For the text-containing cell, return its midpoint in [x, y] coordinate format. 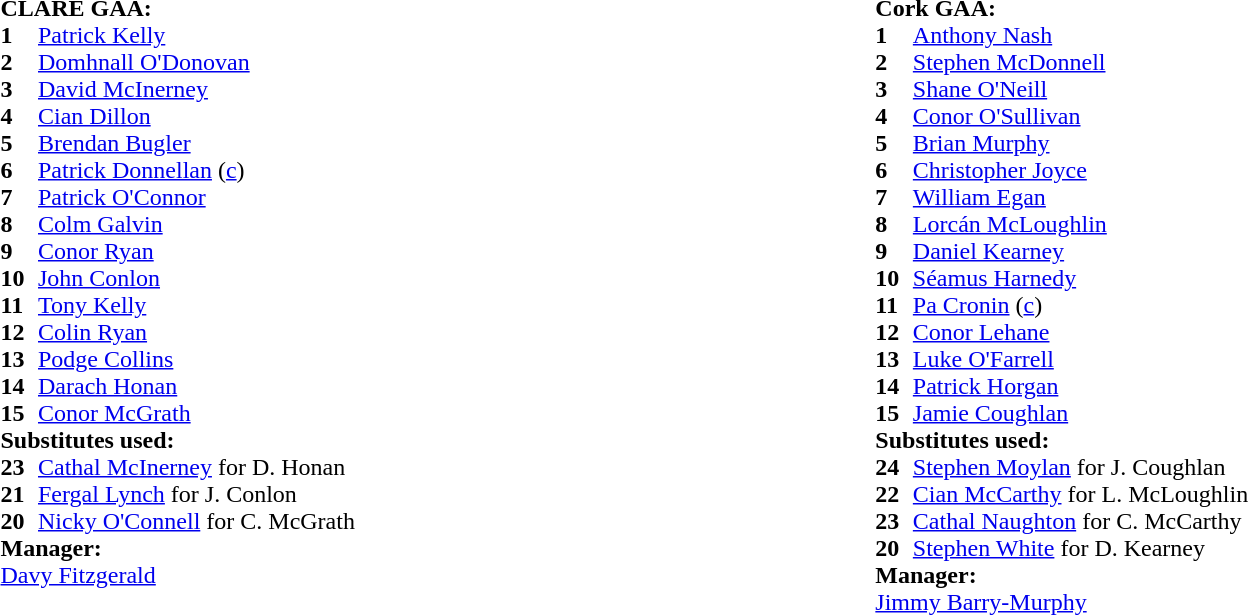
John Conlon [196, 278]
Pa Cronin (c) [1080, 306]
Luke O'Farrell [1080, 360]
Cathal McInerney for D. Honan [196, 468]
Daniel Kearney [1080, 252]
Christopher Joyce [1080, 170]
Conor McGrath [196, 414]
Conor O'Sullivan [1080, 116]
Davy Fitzgerald [177, 576]
Colin Ryan [196, 332]
Séamus Harnedy [1080, 278]
Cian McCarthy for L. McLoughlin [1080, 494]
Stephen White for D. Kearney [1080, 548]
Podge Collins [196, 360]
22 [894, 494]
Anthony Nash [1080, 36]
Patrick Donnellan (c) [196, 170]
Nicky O'Connell for C. McGrath [196, 522]
24 [894, 468]
David McInerney [196, 90]
21 [19, 494]
Tony Kelly [196, 306]
Cian Dillon [196, 116]
William Egan [1080, 198]
Brian Murphy [1080, 144]
Lorcán McLoughlin [1080, 224]
Colm Galvin [196, 224]
Patrick O'Connor [196, 198]
Darach Honan [196, 386]
Stephen McDonnell [1080, 62]
Patrick Kelly [196, 36]
Patrick Horgan [1080, 386]
Shane O'Neill [1080, 90]
Cathal Naughton for C. McCarthy [1080, 522]
Domhnall O'Donovan [196, 62]
Stephen Moylan for J. Coughlan [1080, 468]
Jimmy Barry-Murphy [1062, 602]
Fergal Lynch for J. Conlon [196, 494]
Brendan Bugler [196, 144]
Conor Ryan [196, 252]
Jamie Coughlan [1080, 414]
Conor Lehane [1080, 332]
